Find where the given text appears and provide that cell's center as (x, y) coordinate. 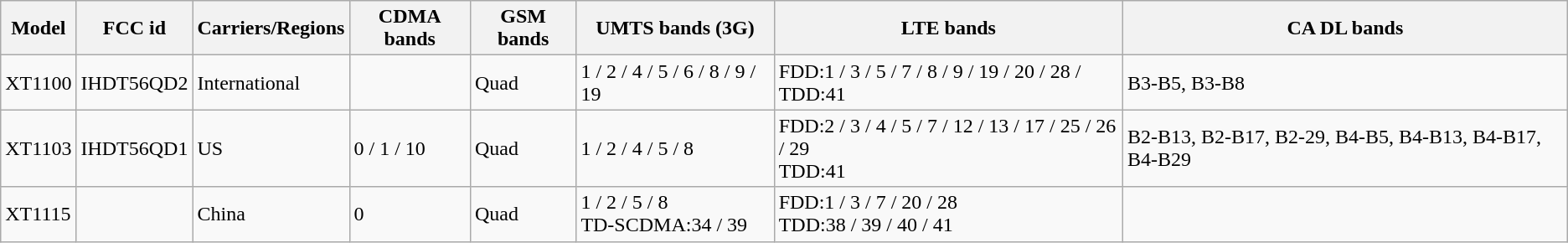
Model (39, 28)
UMTS bands (3G) (675, 28)
IHDT56QD1 (134, 148)
Carriers/Regions (271, 28)
FDD:1 / 3 / 5 / 7 / 8 / 9 / 19 / 20 / 28 /TDD:41 (948, 82)
XT1115 (39, 215)
CA DL bands (1345, 28)
US (271, 148)
CDMA bands (410, 28)
0 / 1 / 10 (410, 148)
1 / 2 / 5 / 8TD-SCDMA:34 / 39 (675, 215)
FCC id (134, 28)
1 / 2 / 4 / 5 / 8 (675, 148)
XT1100 (39, 82)
1 / 2 / 4 / 5 / 6 / 8 / 9 / 19 (675, 82)
XT1103 (39, 148)
B2-B13, B2-B17, B2-29, B4-B5, B4-B13, B4-B17, B4-B29 (1345, 148)
FDD:1 / 3 / 7 / 20 / 28TDD:38 / 39 / 40 / 41 (948, 215)
LTE bands (948, 28)
GSM bands (523, 28)
China (271, 215)
FDD:2 / 3 / 4 / 5 / 7 / 12 / 13 / 17 / 25 / 26 / 29TDD:41 (948, 148)
0 (410, 215)
IHDT56QD2 (134, 82)
B3-B5, B3-B8 (1345, 82)
International (271, 82)
